Return the (X, Y) coordinate for the center point of the cell that contains the specified text.  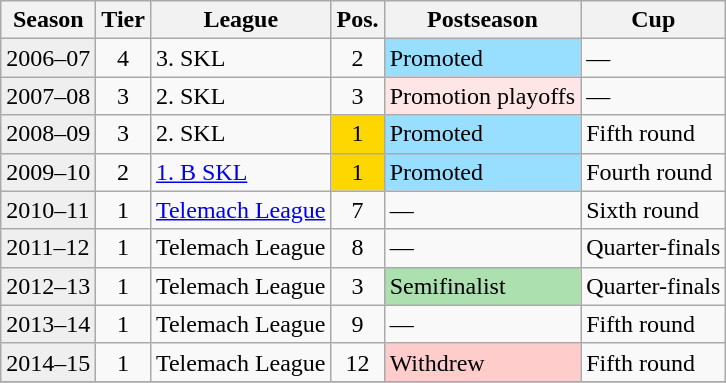
Cup (654, 20)
12 (358, 362)
Promotion playoffs (482, 96)
Tier (124, 20)
2013–14 (48, 324)
2014–15 (48, 362)
Sixth round (654, 210)
2009–10 (48, 172)
2010–11 (48, 210)
2011–12 (48, 248)
Withdrew (482, 362)
9 (358, 324)
2012–13 (48, 286)
Season (48, 20)
League (240, 20)
8 (358, 248)
Semifinalist (482, 286)
Pos. (358, 20)
4 (124, 58)
1. B SKL (240, 172)
7 (358, 210)
Postseason (482, 20)
3. SKL (240, 58)
2007–08 (48, 96)
Fourth round (654, 172)
2006–07 (48, 58)
2008–09 (48, 134)
